Identify which cell holds the provided text, then report its [X, Y] central coordinate. 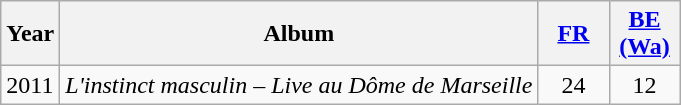
Year [30, 34]
Album [299, 34]
L'instinct masculin – Live au Dôme de Marseille [299, 85]
12 [644, 85]
BE (Wa) [644, 34]
FR [574, 34]
24 [574, 85]
2011 [30, 85]
